Detect which cell encompasses the target text, then output its [x, y] center coordinate. 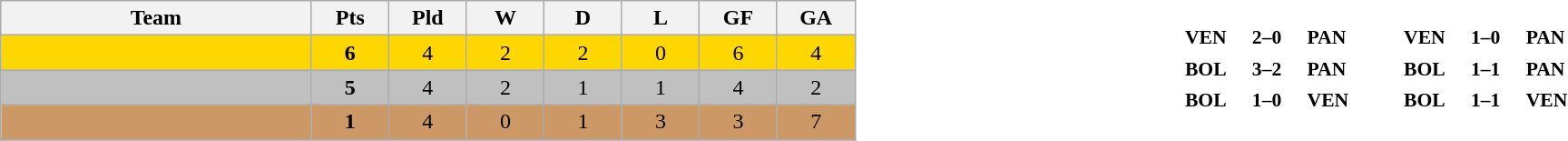
L [661, 18]
5 [350, 87]
3–2 [1267, 69]
W [505, 18]
Pts [350, 18]
2–0 [1267, 37]
7 [816, 122]
GA [816, 18]
Team [156, 18]
GF [739, 18]
Pld [428, 18]
D [583, 18]
